Scan for the cell matching the given text and deliver its (X, Y) coordinate at center. 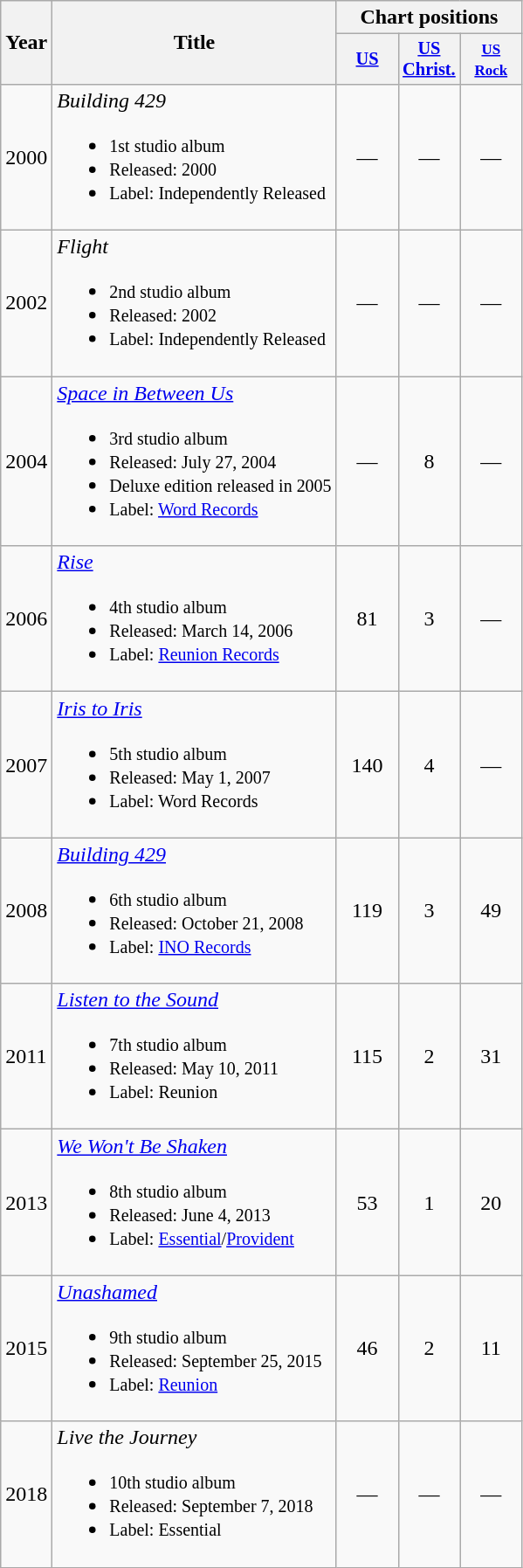
US (367, 59)
2013 (26, 1202)
8 (430, 461)
Space in Between Us3rd studio albumReleased: July 27, 2004Deluxe edition released in 2005Label: Word Records (194, 461)
115 (367, 1057)
46 (367, 1349)
4 (430, 765)
Year (26, 43)
2004 (26, 461)
Unashamed9th studio albumReleased: September 25, 2015Label: Reunion (194, 1349)
Iris to Iris5th studio albumReleased: May 1, 2007Label: Word Records (194, 765)
Listen to the Sound7th studio albumReleased: May 10, 2011Label: Reunion (194, 1057)
Chart positions (430, 17)
2008 (26, 910)
53 (367, 1202)
2015 (26, 1349)
140 (367, 765)
49 (491, 910)
Flight2nd studio albumReleased: 2002Label: Independently Released (194, 304)
81 (367, 618)
Building 4291st studio albumReleased: 2000Label: Independently Released (194, 157)
2007 (26, 765)
2011 (26, 1057)
31 (491, 1057)
Live the Journey10th studio albumReleased: September 7, 2018Label: Essential (194, 1494)
Rise4th studio albumReleased: March 14, 2006Label: Reunion Records (194, 618)
Building 4296th studio albumReleased: October 21, 2008Label: INO Records (194, 910)
Title (194, 43)
2002 (26, 304)
11 (491, 1349)
2006 (26, 618)
1 (430, 1202)
We Won't Be Shaken8th studio albumReleased: June 4, 2013Label: Essential/Provident (194, 1202)
2018 (26, 1494)
US Rock (491, 59)
20 (491, 1202)
USChrist. (430, 59)
119 (367, 910)
2000 (26, 157)
